Scan for the cell matching the given text and deliver its [x, y] coordinate at center. 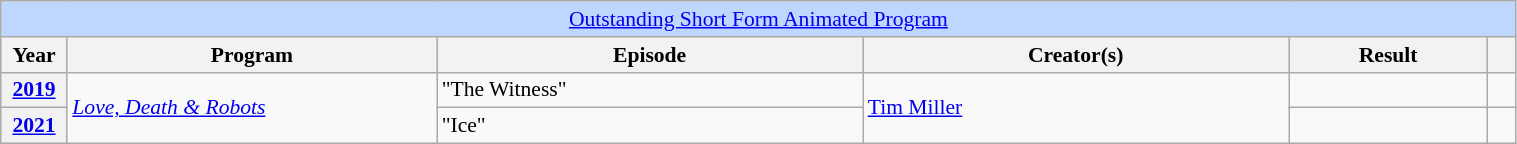
2021 [34, 126]
"Ice" [650, 126]
2019 [34, 90]
Episode [650, 55]
Love, Death & Robots [252, 108]
Outstanding Short Form Animated Program [758, 19]
Result [1388, 55]
Year [34, 55]
"The Witness" [650, 90]
Tim Miller [1076, 108]
Program [252, 55]
Creator(s) [1076, 55]
